Detect which cell encompasses the target text, then output its (X, Y) center coordinate. 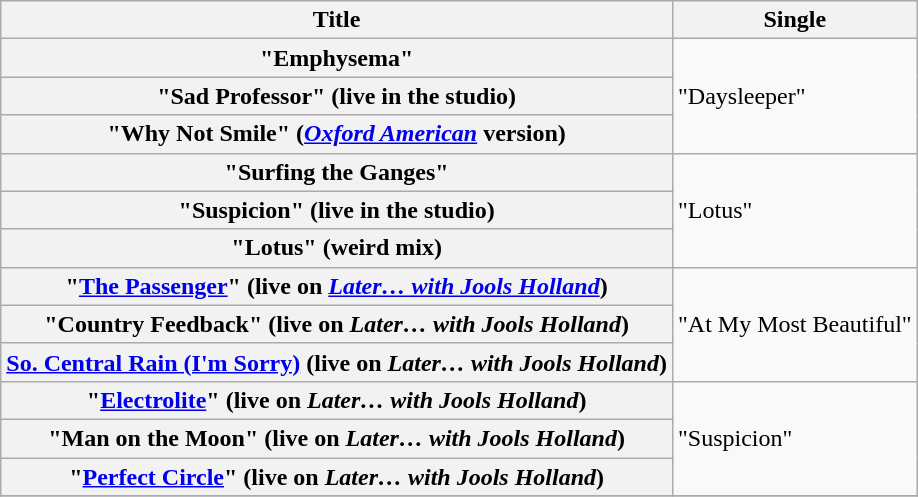
Title (337, 20)
"The Passenger" (live on Later… with Jools Holland) (337, 286)
Single (794, 20)
"Man on the Moon" (live on Later… with Jools Holland) (337, 438)
"Sad Professor" (live in the studio) (337, 96)
"Emphysema" (337, 58)
"Daysleeper" (794, 96)
"Suspicion" (live in the studio) (337, 210)
"Country Feedback" (live on Later… with Jools Holland) (337, 324)
"Suspicion" (794, 438)
"Why Not Smile" (Oxford American version) (337, 134)
"Surfing the Ganges" (337, 172)
"Lotus" (794, 210)
So. Central Rain (I'm Sorry) (live on Later… with Jools Holland) (337, 362)
"Perfect Circle" (live on Later… with Jools Holland) (337, 477)
"Lotus" (weird mix) (337, 248)
"At My Most Beautiful" (794, 324)
"Electrolite" (live on Later… with Jools Holland) (337, 400)
